From the cell containing the given text, extract its center point as (x, y) coordinate. 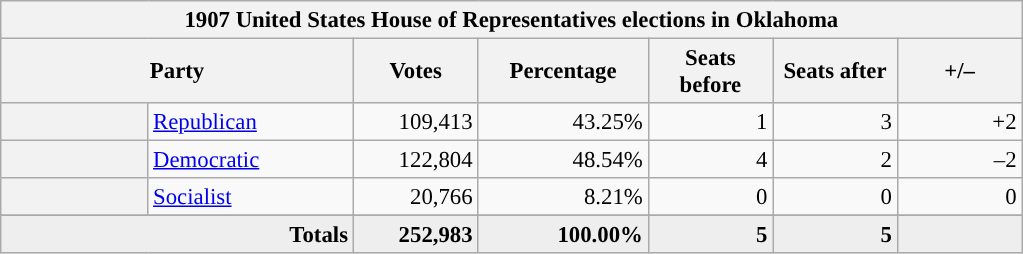
252,983 (416, 235)
122,804 (416, 160)
Socialist (251, 197)
43.25% (563, 122)
3 (836, 122)
109,413 (416, 122)
Seats before (710, 72)
20,766 (416, 197)
Democratic (251, 160)
48.54% (563, 160)
Party (178, 72)
Votes (416, 72)
Totals (178, 235)
Republican (251, 122)
100.00% (563, 235)
1 (710, 122)
+2 (960, 122)
2 (836, 160)
8.21% (563, 197)
4 (710, 160)
Seats after (836, 72)
1907 United States House of Representatives elections in Oklahoma (512, 20)
–2 (960, 160)
Percentage (563, 72)
+/– (960, 72)
